Determine the [x, y] coordinate at the center of the cell enclosing the given text.  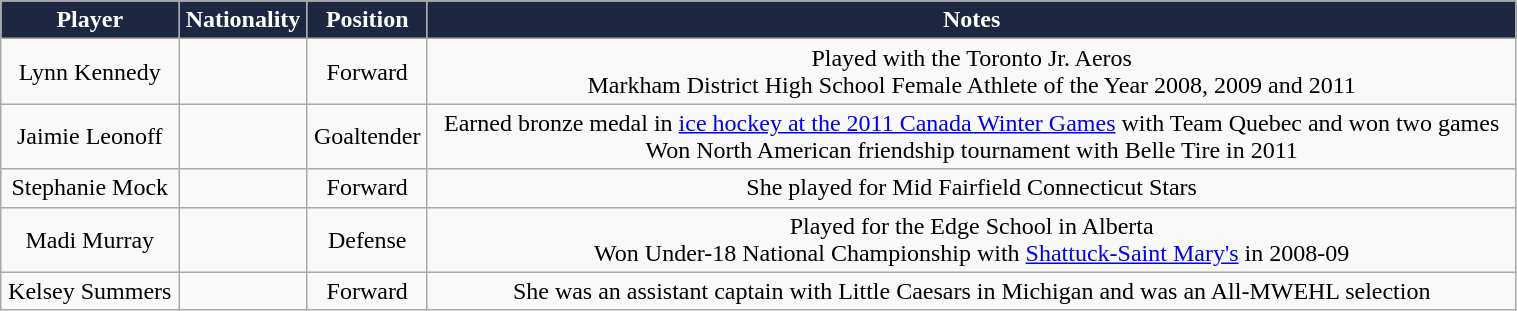
Lynn Kennedy [90, 72]
She was an assistant captain with Little Caesars in Michigan and was an All-MWEHL selection [972, 291]
Notes [972, 20]
Played for the Edge School in AlbertaWon Under-18 National Championship with Shattuck-Saint Mary's in 2008-09 [972, 240]
Player [90, 20]
Madi Murray [90, 240]
Defense [367, 240]
Kelsey Summers [90, 291]
She played for Mid Fairfield Connecticut Stars [972, 188]
Position [367, 20]
Goaltender [367, 136]
Nationality [243, 20]
Stephanie Mock [90, 188]
Jaimie Leonoff [90, 136]
Played with the Toronto Jr. AerosMarkham District High School Female Athlete of the Year 2008, 2009 and 2011 [972, 72]
